Provide the (x, y) coordinate of the cell's center where the given text is located.  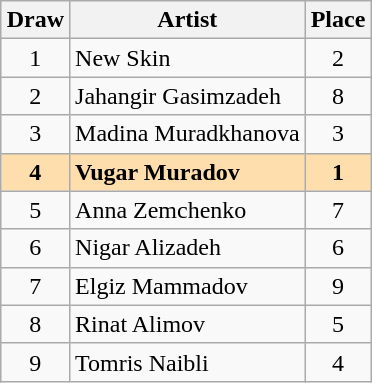
New Skin (188, 58)
Place (338, 20)
Jahangir Gasimzadeh (188, 96)
Madina Muradkhanova (188, 134)
Nigar Alizadeh (188, 248)
Elgiz Mammadov (188, 286)
Draw (35, 20)
Tomris Naibli (188, 362)
Vugar Muradov (188, 172)
Artist (188, 20)
Anna Zemchenko (188, 210)
Rinat Alimov (188, 324)
